Capture the cell that displays the provided text and extract its [x, y] central coordinate. 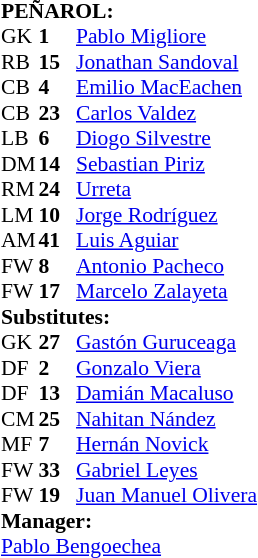
Juan Manuel Olivera [166, 495]
Jorge Rodríguez [166, 215]
2 [57, 368]
AM [20, 241]
8 [57, 266]
15 [57, 62]
RM [20, 189]
Sebastian Piriz [166, 164]
Diogo Silvestre [166, 139]
Jonathan Sandoval [166, 62]
27 [57, 343]
CM [20, 419]
1 [57, 37]
25 [57, 419]
Manager: [129, 521]
Carlos Valdez [166, 113]
Damián Macaluso [166, 393]
Substitutes: [129, 317]
MF [20, 445]
LB [20, 139]
10 [57, 215]
13 [57, 393]
7 [57, 445]
Pablo Migliore [166, 37]
Luis Aguiar [166, 241]
Gonzalo Viera [166, 368]
Nahitan Nández [166, 419]
4 [57, 87]
41 [57, 241]
Hernán Novick [166, 445]
Gastón Guruceaga [166, 343]
33 [57, 470]
23 [57, 113]
RB [20, 62]
LM [20, 215]
Gabriel Leyes [166, 470]
Urreta [166, 189]
6 [57, 139]
19 [57, 495]
14 [57, 164]
Emilio MacEachen [166, 87]
17 [57, 291]
24 [57, 189]
DM [20, 164]
Antonio Pacheco [166, 266]
Marcelo Zalayeta [166, 291]
